Return the (X, Y) coordinate for the center point of the cell that contains the specified text.  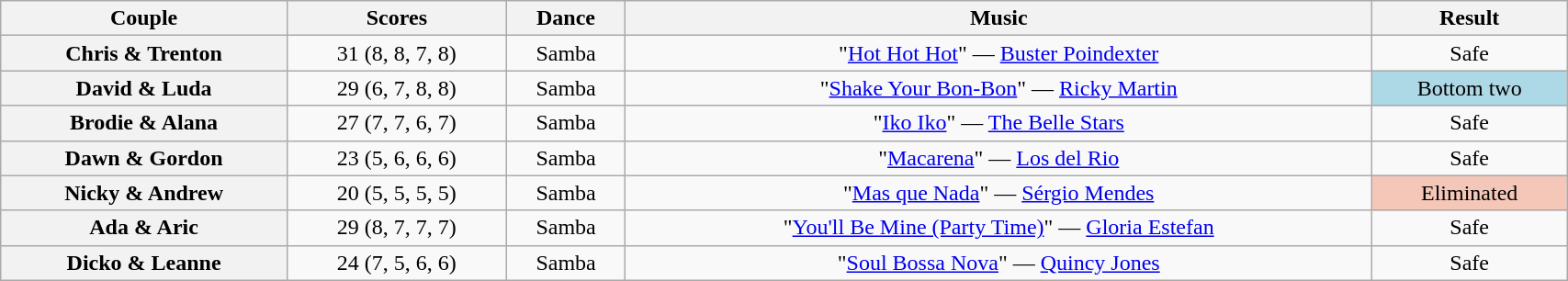
Couple (144, 18)
David & Luda (144, 88)
29 (6, 7, 8, 8) (397, 88)
Eliminated (1470, 193)
Brodie & Alana (144, 123)
Chris & Trenton (144, 53)
Scores (397, 18)
24 (7, 5, 6, 6) (397, 263)
27 (7, 7, 6, 7) (397, 123)
23 (5, 6, 6, 6) (397, 158)
Result (1470, 18)
"Soul Bossa Nova" — Quincy Jones (999, 263)
Dance (566, 18)
31 (8, 8, 7, 8) (397, 53)
Music (999, 18)
Nicky & Andrew (144, 193)
Bottom two (1470, 88)
Dicko & Leanne (144, 263)
"Shake Your Bon-Bon" — Ricky Martin (999, 88)
Ada & Aric (144, 228)
"You'll Be Mine (Party Time)" — Gloria Estefan (999, 228)
"Macarena" — Los del Rio (999, 158)
"Hot Hot Hot" — Buster Poindexter (999, 53)
20 (5, 5, 5, 5) (397, 193)
Dawn & Gordon (144, 158)
29 (8, 7, 7, 7) (397, 228)
"Iko Iko" — The Belle Stars (999, 123)
"Mas que Nada" — Sérgio Mendes (999, 193)
